From the cell containing the given text, extract its center point as (x, y) coordinate. 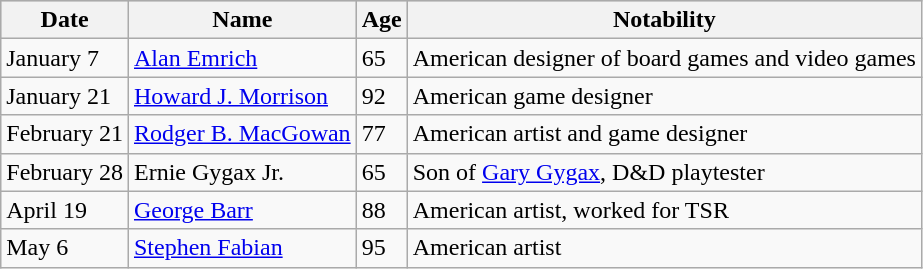
American game designer (664, 96)
January 7 (65, 58)
American artist and game designer (664, 134)
May 6 (65, 248)
American artist (664, 248)
Ernie Gygax Jr. (242, 172)
American artist, worked for TSR (664, 210)
Howard J. Morrison (242, 96)
January 21 (65, 96)
April 19 (65, 210)
Stephen Fabian (242, 248)
Date (65, 20)
92 (382, 96)
Age (382, 20)
88 (382, 210)
American designer of board games and video games (664, 58)
77 (382, 134)
Son of Gary Gygax, D&D playtester (664, 172)
Notability (664, 20)
February 21 (65, 134)
Alan Emrich (242, 58)
95 (382, 248)
George Barr (242, 210)
Rodger B. MacGowan (242, 134)
February 28 (65, 172)
Name (242, 20)
